Detect which cell encompasses the target text, then output its [x, y] center coordinate. 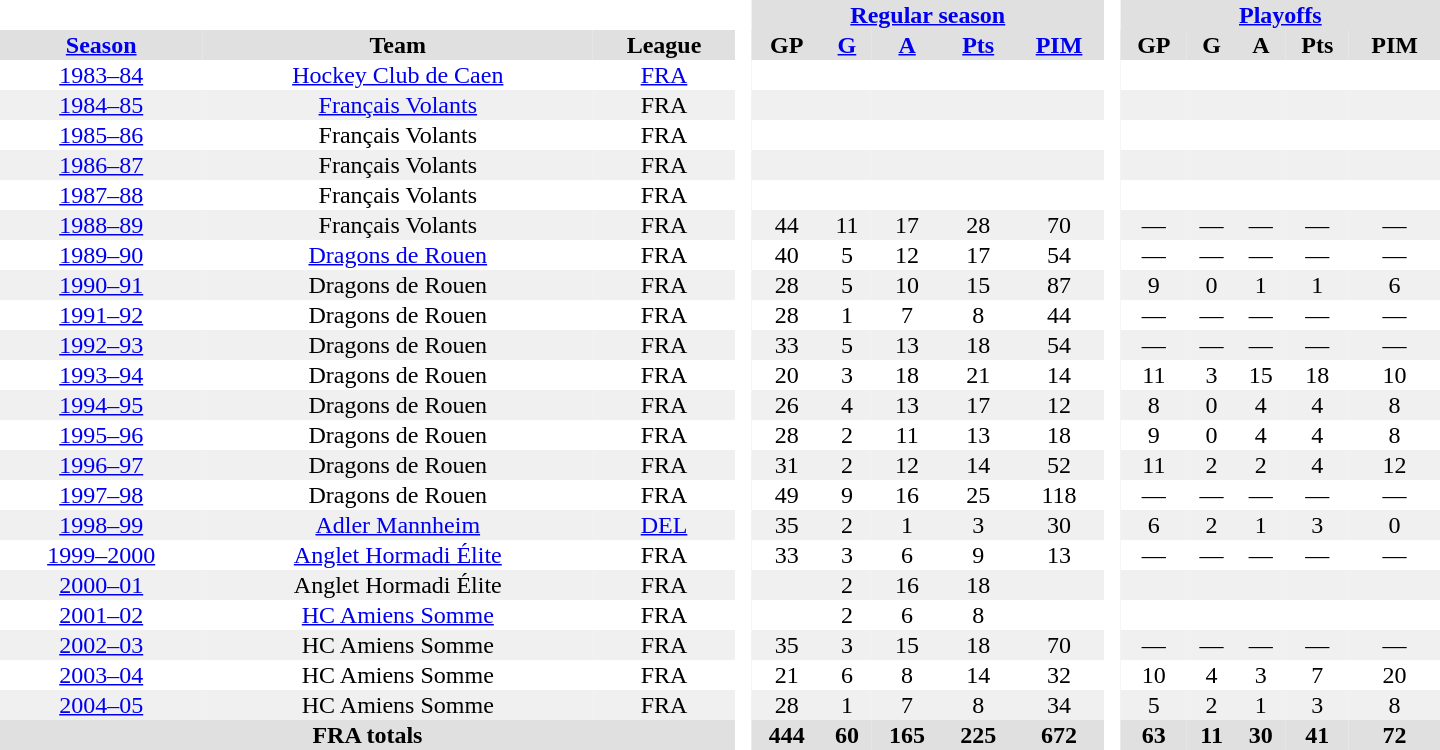
1987–88 [101, 195]
1996–97 [101, 465]
41 [1317, 735]
1999–2000 [101, 555]
2004–05 [101, 705]
1983–84 [101, 75]
1992–93 [101, 345]
2001–02 [101, 615]
72 [1394, 735]
25 [978, 495]
Season [101, 45]
31 [786, 465]
2000–01 [101, 585]
1985–86 [101, 135]
63 [1154, 735]
2002–03 [101, 645]
1993–94 [101, 375]
League [664, 45]
40 [786, 255]
Regular season [928, 15]
165 [908, 735]
1984–85 [101, 105]
49 [786, 495]
1989–90 [101, 255]
Hockey Club de Caen [398, 75]
52 [1060, 465]
118 [1060, 495]
1990–91 [101, 285]
672 [1060, 735]
26 [786, 405]
2003–04 [101, 675]
87 [1060, 285]
DEL [664, 525]
444 [786, 735]
1998–99 [101, 525]
Adler Mannheim [398, 525]
32 [1060, 675]
1988–89 [101, 225]
1997–98 [101, 495]
1986–87 [101, 165]
1991–92 [101, 315]
FRA totals [368, 735]
1995–96 [101, 435]
1994–95 [101, 405]
Team [398, 45]
34 [1060, 705]
Playoffs [1280, 15]
225 [978, 735]
60 [846, 735]
